Locate the cell with the specified text and output its (x, y) center coordinate. 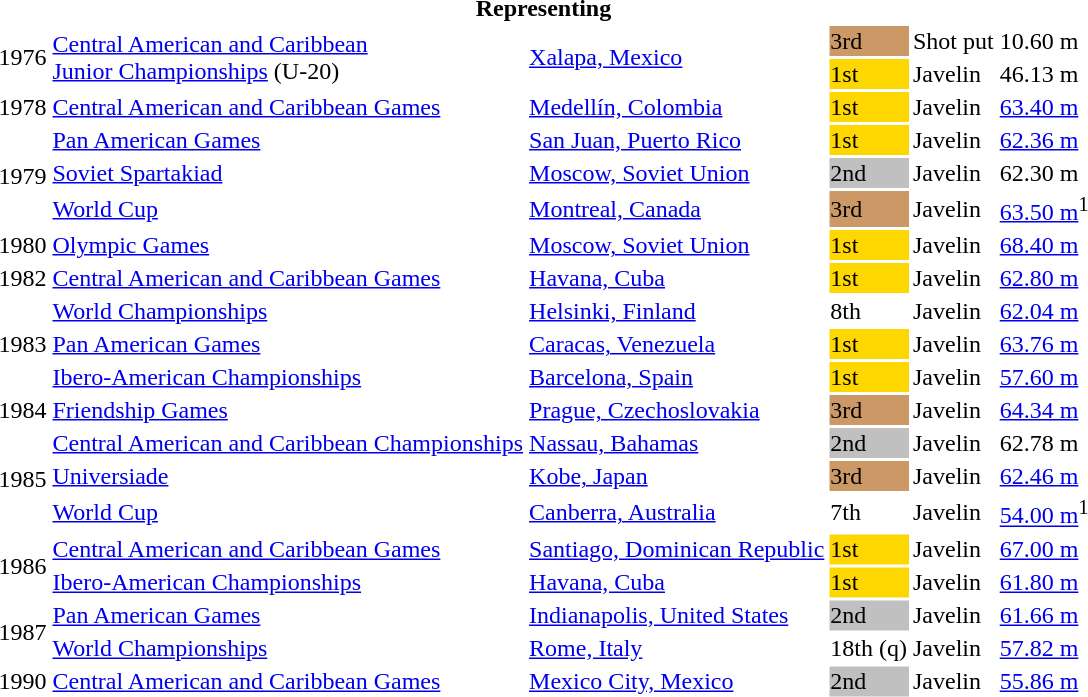
Xalapa, Mexico (677, 58)
Kobe, Japan (677, 476)
Caracas, Venezuela (677, 344)
Central American and CaribbeanJunior Championships (U-20) (288, 58)
Canberra, Australia (677, 512)
Santiago, Dominican Republic (677, 549)
Soviet Spartakiad (288, 173)
Friendship Games (288, 410)
Helsinki, Finland (677, 311)
Rome, Italy (677, 648)
8th (869, 311)
Prague, Czechoslovakia (677, 410)
Montreal, Canada (677, 209)
Central American and Caribbean Championships (288, 443)
Barcelona, Spain (677, 377)
Olympic Games (288, 245)
San Juan, Puerto Rico (677, 140)
Nassau, Bahamas (677, 443)
Indianapolis, United States (677, 615)
Medellín, Colombia (677, 107)
Shot put (954, 41)
18th (q) (869, 648)
Universiade (288, 476)
7th (869, 512)
Mexico City, Mexico (677, 681)
